Determine the (x, y) coordinate at the center of the cell enclosing the given text.  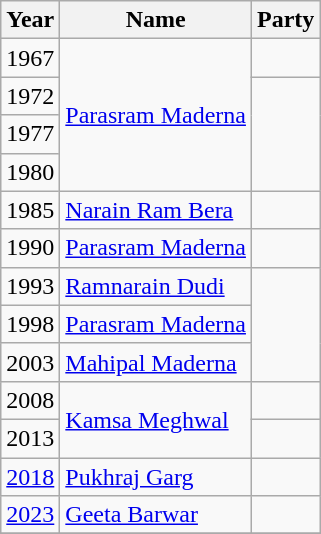
1990 (30, 248)
1967 (30, 58)
2023 (30, 515)
Ramnarain Dudi (156, 286)
Year (30, 20)
Geeta Barwar (156, 515)
Name (156, 20)
Party (285, 20)
Narain Ram Bera (156, 210)
2003 (30, 362)
1993 (30, 286)
2018 (30, 477)
2008 (30, 400)
Mahipal Maderna (156, 362)
2013 (30, 438)
1980 (30, 172)
1998 (30, 324)
Pukhraj Garg (156, 477)
1985 (30, 210)
1977 (30, 134)
Kamsa Meghwal (156, 419)
1972 (30, 96)
